Detect which cell encompasses the target text, then output its (X, Y) center coordinate. 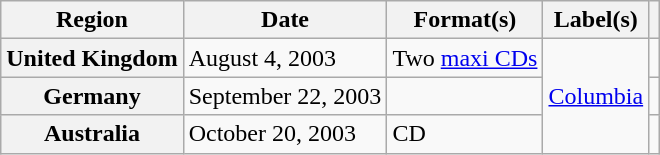
Australia (92, 134)
Germany (92, 96)
CD (465, 134)
October 20, 2003 (285, 134)
August 4, 2003 (285, 58)
Two maxi CDs (465, 58)
September 22, 2003 (285, 96)
United Kingdom (92, 58)
Region (92, 20)
Label(s) (596, 20)
Columbia (596, 96)
Date (285, 20)
Format(s) (465, 20)
